Scan for the cell matching the given text and deliver its [X, Y] coordinate at center. 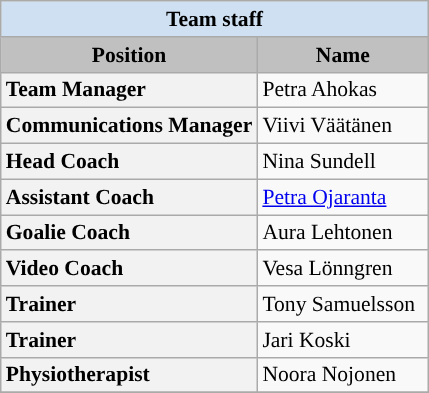
Assistant Coach [130, 197]
Name [342, 55]
Jari Koski [342, 340]
Video Coach [130, 269]
Physiotherapist [130, 375]
Petra Ahokas [342, 90]
Head Coach [130, 162]
Aura Lehtonen [342, 233]
Petra Ojaranta [342, 197]
Noora Nojonen [342, 375]
Team Manager [130, 90]
Tony Samuelsson [342, 304]
Nina Sundell [342, 162]
Vesa Lönngren [342, 269]
Communications Manager [130, 126]
Viivi Väätänen [342, 126]
Goalie Coach [130, 233]
Team staff [215, 19]
Position [130, 55]
